Find where the given text appears and provide that cell's center as [X, Y] coordinate. 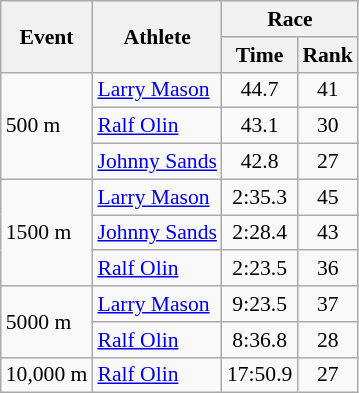
Athlete [156, 36]
500 m [47, 126]
44.7 [260, 90]
37 [328, 304]
41 [328, 90]
8:36.8 [260, 340]
2:23.5 [260, 269]
30 [328, 126]
Rank [328, 55]
43.1 [260, 126]
5000 m [47, 322]
17:50.9 [260, 375]
1500 m [47, 232]
2:28.4 [260, 233]
28 [328, 340]
Event [47, 36]
45 [328, 197]
9:23.5 [260, 304]
2:35.3 [260, 197]
36 [328, 269]
Time [260, 55]
42.8 [260, 162]
10,000 m [47, 375]
Race [290, 19]
43 [328, 233]
